Return [X, Y] of the center of cell containing provided text 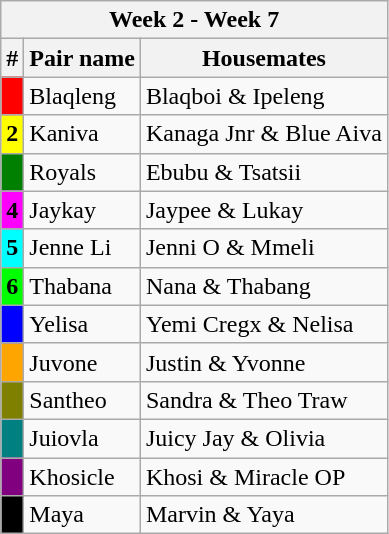
Maya [82, 515]
Nana & Thabang [264, 286]
Juvone [82, 362]
Juicy Jay & Olivia [264, 438]
Blaqleng [82, 96]
Juiovla [82, 438]
Justin & Yvonne [264, 362]
Housemates [264, 58]
Royals [82, 172]
Jenne Li [82, 248]
Yemi Cregx & Nelisa [264, 324]
Khosi & Miracle OP [264, 477]
2 [12, 134]
Sandra & Theo Traw [264, 400]
Blaqboi & Ipeleng [264, 96]
Jaypee & Lukay [264, 210]
Pair name [82, 58]
Yelisa [82, 324]
5 [12, 248]
Kanaga Jnr & Blue Aiva [264, 134]
Santheo [82, 400]
Jaykay [82, 210]
Thabana [82, 286]
Kaniva [82, 134]
Week 2 - Week 7 [194, 20]
Jenni O & Mmeli [264, 248]
4 [12, 210]
# [12, 58]
Marvin & Yaya [264, 515]
6 [12, 286]
Ebubu & Tsatsii [264, 172]
Khosicle [82, 477]
